Identify which cell holds the provided text, then report its [x, y] central coordinate. 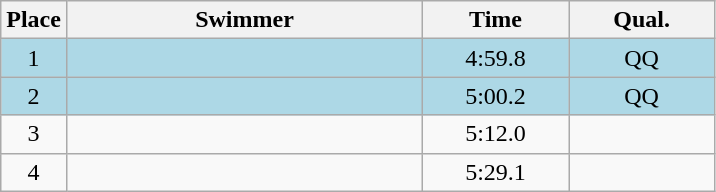
Time [496, 20]
4 [34, 172]
5:29.1 [496, 172]
5:12.0 [496, 134]
5:00.2 [496, 96]
Swimmer [244, 20]
4:59.8 [496, 58]
3 [34, 134]
1 [34, 58]
2 [34, 96]
Place [34, 20]
Qual. [642, 20]
